Detect which cell encompasses the target text, then output its (x, y) center coordinate. 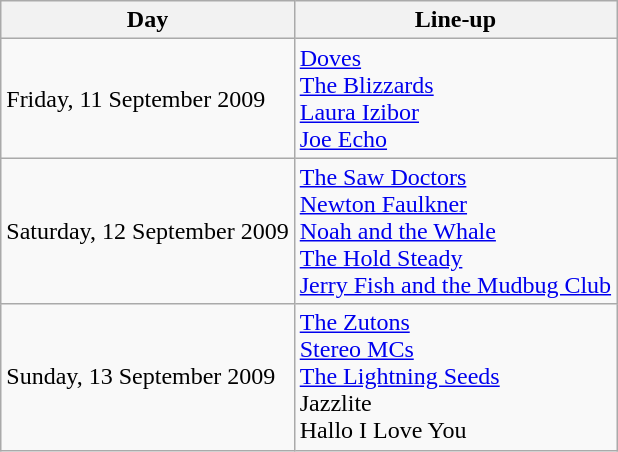
Saturday, 12 September 2009 (148, 231)
DovesThe BlizzardsLaura IziborJoe Echo (455, 98)
Day (148, 20)
Sunday, 13 September 2009 (148, 377)
The ZutonsStereo MCsThe Lightning SeedsJazzliteHallo I Love You (455, 377)
Line‑up (455, 20)
The Saw DoctorsNewton FaulknerNoah and the WhaleThe Hold SteadyJerry Fish and the Mudbug Club (455, 231)
Friday, 11 September 2009 (148, 98)
